From the cell containing the given text, extract its center point as [X, Y] coordinate. 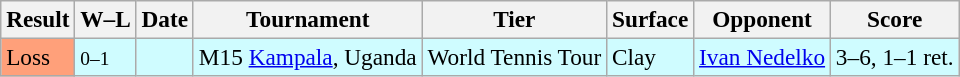
M15 Kampala, Uganda [308, 57]
Result [38, 19]
0–1 [106, 57]
Ivan Nedelko [762, 57]
Loss [38, 57]
3–6, 1–1 ret. [894, 57]
Score [894, 19]
Date [164, 19]
Tournament [308, 19]
Opponent [762, 19]
Tier [514, 19]
World Tennis Tour [514, 57]
Clay [650, 57]
Surface [650, 19]
W–L [106, 19]
